Detect which cell encompasses the target text, then output its [x, y] center coordinate. 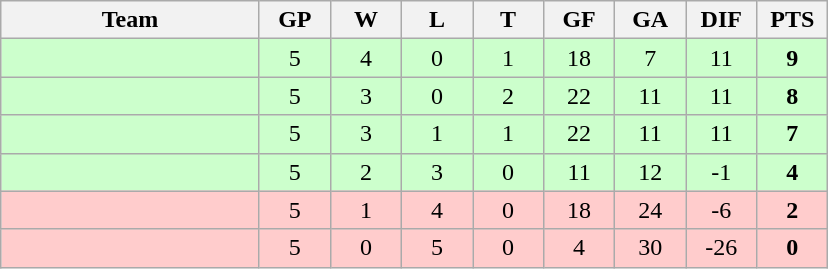
-26 [722, 248]
Team [130, 20]
PTS [792, 20]
30 [650, 248]
9 [792, 58]
T [508, 20]
12 [650, 172]
GP [294, 20]
L [436, 20]
8 [792, 96]
DIF [722, 20]
-6 [722, 210]
24 [650, 210]
GF [580, 20]
W [366, 20]
GA [650, 20]
-1 [722, 172]
